From the cell containing the given text, extract its center point as (x, y) coordinate. 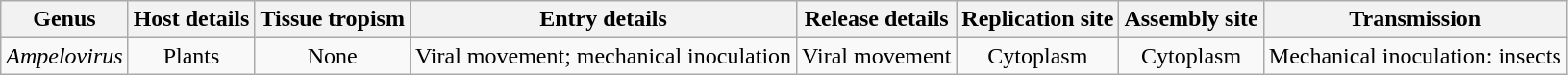
Transmission (1415, 19)
Ampelovirus (64, 56)
Entry details (603, 19)
Tissue tropism (333, 19)
Mechanical inoculation: insects (1415, 56)
Host details (191, 19)
Viral movement (877, 56)
Assembly site (1191, 19)
Release details (877, 19)
None (333, 56)
Replication site (1038, 19)
Viral movement; mechanical inoculation (603, 56)
Genus (64, 19)
Plants (191, 56)
